Provide the (x, y) coordinate of the cell's center where the given text is located.  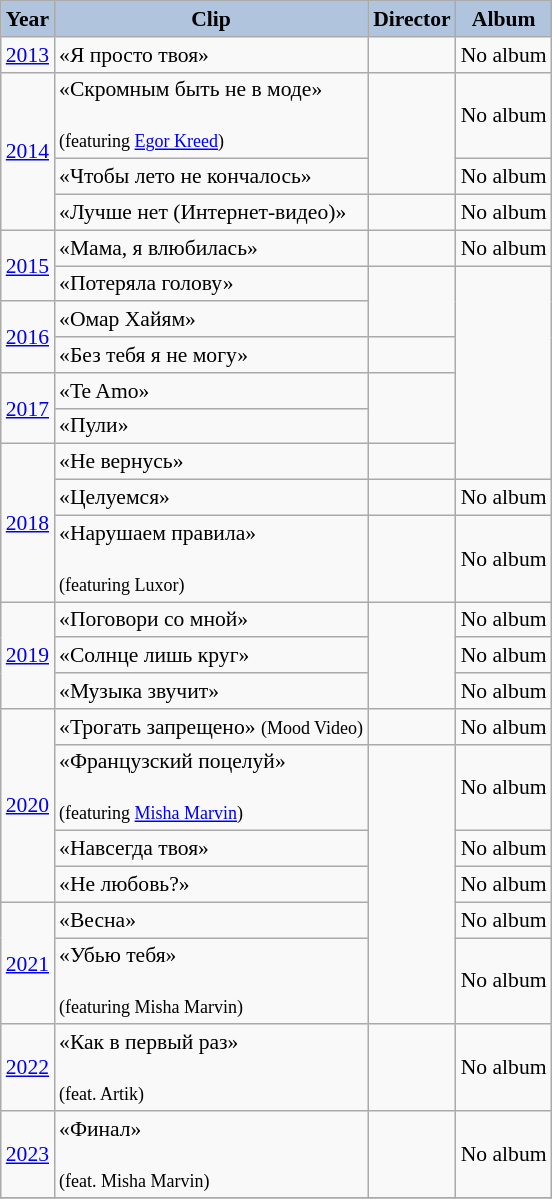
Clip (211, 19)
2022 (28, 1068)
2021 (28, 963)
«Как в первый раз»(feat. Artik) (211, 1068)
Director (412, 19)
«Музыка звучит» (211, 691)
Album (504, 19)
«Омар Хайям» (211, 320)
«Не вернусь» (211, 462)
«Нарушаем правила»(featuring Luxor) (211, 558)
2016 (28, 338)
«Поговори со мной» (211, 620)
2015 (28, 266)
«Трогать запрещено» (Mood Video) (211, 727)
«Потеряла голову» (211, 284)
2019 (28, 656)
2013 (28, 55)
«Солнце лишь круг» (211, 656)
«Не любовь?» (211, 885)
«Целуемся» (211, 498)
2023 (28, 1154)
2020 (28, 806)
«Я просто твоя» (211, 55)
Year (28, 19)
«Чтобы лето не кончалось» (211, 177)
«Финал»(feat. Misha Marvin) (211, 1154)
«Пули» (211, 426)
«Скромным быть не в моде»(featuring Egor Kreed) (211, 116)
«Лучше нет (Интернет-видео)» (211, 213)
«Навсегда твоя» (211, 849)
2018 (28, 523)
«Убью тебя»(featuring Misha Marvin) (211, 982)
«Без тебя я не могу» (211, 355)
2017 (28, 408)
«Французский поцелуй»(featuring Misha Marvin) (211, 788)
«Мама, я влюбилась» (211, 248)
«Весна» (211, 920)
«Te Amo» (211, 391)
2014 (28, 151)
